Return (x, y) of the center of cell containing provided text 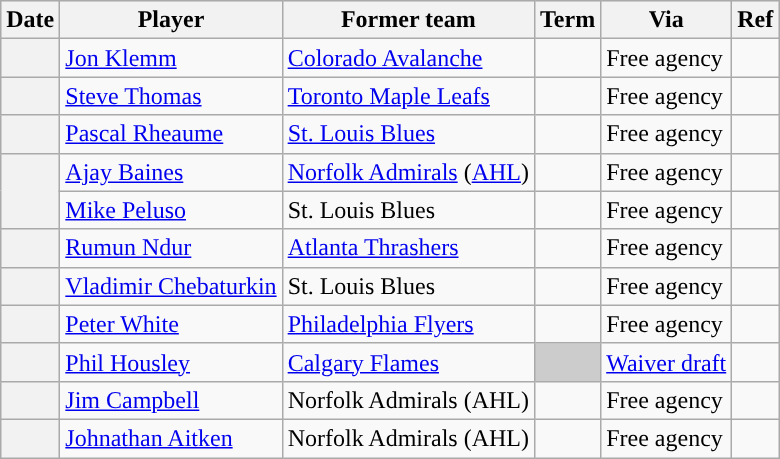
Steve Thomas (171, 96)
Rumun Ndur (171, 248)
Colorado Avalanche (408, 58)
Vladimir Chebaturkin (171, 286)
Ref (756, 20)
Term (568, 20)
Former team (408, 20)
Calgary Flames (408, 362)
Phil Housley (171, 362)
Jon Klemm (171, 58)
Philadelphia Flyers (408, 324)
Johnathan Aitken (171, 438)
Player (171, 20)
Date (30, 20)
Pascal Rheaume (171, 134)
Jim Campbell (171, 400)
Ajay Baines (171, 172)
Waiver draft (666, 362)
Peter White (171, 324)
Via (666, 20)
Mike Peluso (171, 210)
Toronto Maple Leafs (408, 96)
Atlanta Thrashers (408, 248)
